Return [X, Y] of the center of cell containing provided text 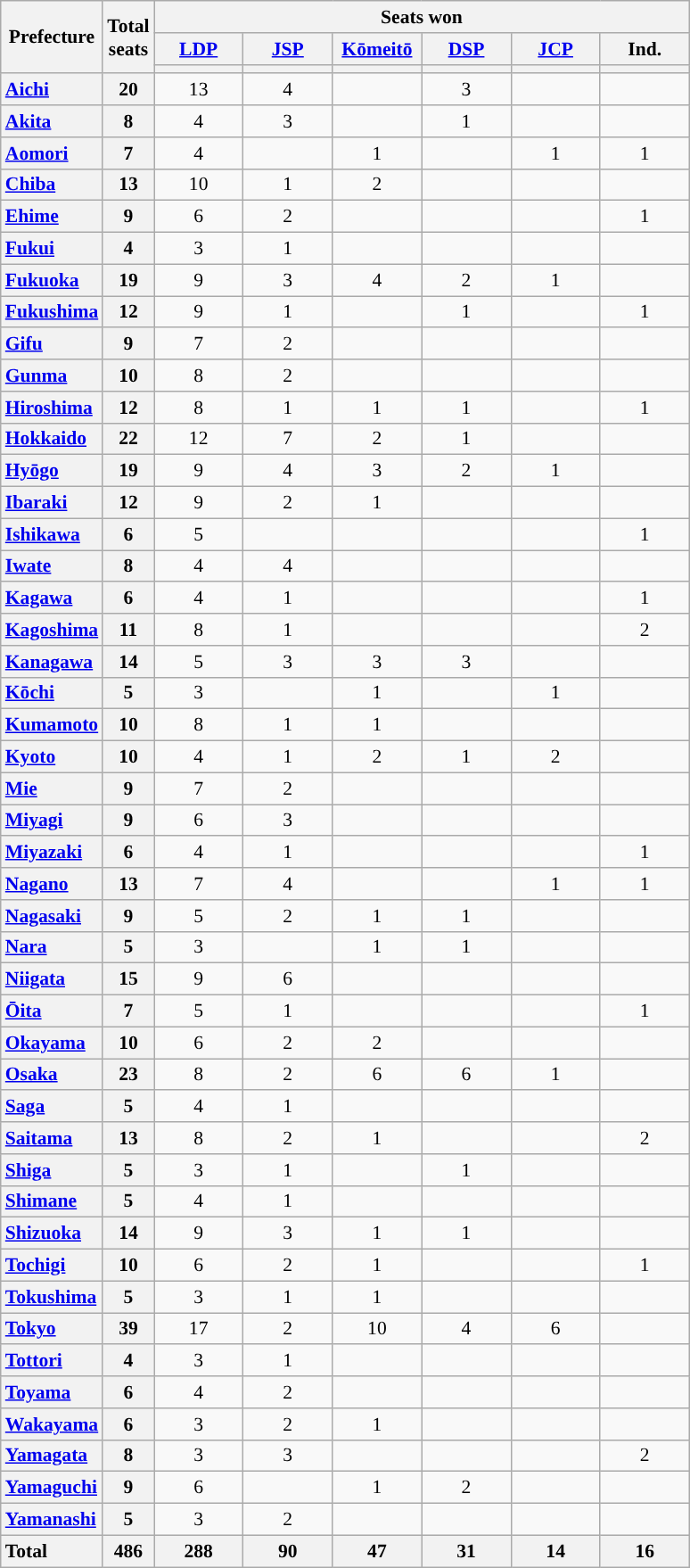
Miyagi [52, 821]
Yamanashi [52, 1520]
Ehime [52, 217]
Total [52, 1551]
JSP [288, 49]
Yamagata [52, 1456]
Saga [52, 1107]
DSP [466, 49]
31 [466, 1551]
Aomori [52, 153]
Fukuoka [52, 280]
Tottori [52, 1361]
Shizuoka [52, 1234]
Wakayama [52, 1424]
486 [128, 1551]
Hokkaido [52, 439]
Ishikawa [52, 534]
Saitama [52, 1138]
288 [199, 1551]
Nagano [52, 884]
Kanagawa [52, 662]
47 [377, 1551]
Akita [52, 121]
Nagasaki [52, 916]
Hiroshima [52, 408]
LDP [199, 49]
11 [128, 630]
Kōmeitō [377, 49]
Fukushima [52, 312]
Kyoto [52, 757]
23 [128, 1075]
Ind. [645, 49]
Yamaguchi [52, 1488]
Nara [52, 947]
Ōita [52, 1011]
Okayama [52, 1043]
Shiga [52, 1170]
Hyōgo [52, 471]
Niigata [52, 979]
Mie [52, 788]
Osaka [52, 1075]
Aichi [52, 90]
Ibaraki [52, 503]
Tochigi [52, 1266]
90 [288, 1551]
Kumamoto [52, 725]
20 [128, 90]
Kōchi [52, 693]
Prefecture [52, 37]
Gunma [52, 375]
Kagawa [52, 598]
Seats won [423, 17]
Iwate [52, 566]
Gifu [52, 344]
Toyama [52, 1392]
Fukui [52, 249]
Chiba [52, 185]
15 [128, 979]
Totalseats [128, 37]
Tokyo [52, 1329]
Miyazaki [52, 853]
17 [199, 1329]
22 [128, 439]
Shimane [52, 1201]
Tokushima [52, 1297]
39 [128, 1329]
16 [645, 1551]
Kagoshima [52, 630]
JCP [555, 49]
